Capture the cell that displays the provided text and extract its (X, Y) central coordinate. 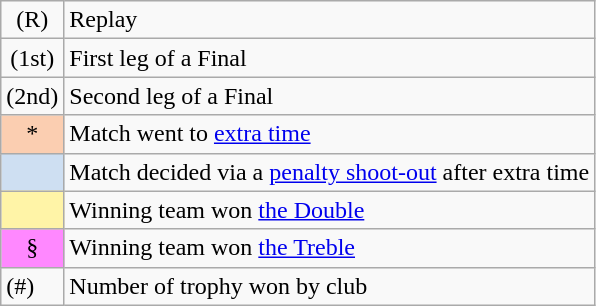
Match decided via a penalty shoot-out after extra time (330, 172)
(1st) (32, 58)
First leg of a Final (330, 58)
(R) (32, 20)
Match went to extra time (330, 134)
Number of trophy won by club (330, 286)
Winning team won the Double (330, 210)
(2nd) (32, 96)
(#) (32, 286)
§ (32, 248)
Replay (330, 20)
* (32, 134)
Second leg of a Final (330, 96)
Winning team won the Treble (330, 248)
